Determine the [X, Y] coordinate at the center of the cell enclosing the given text.  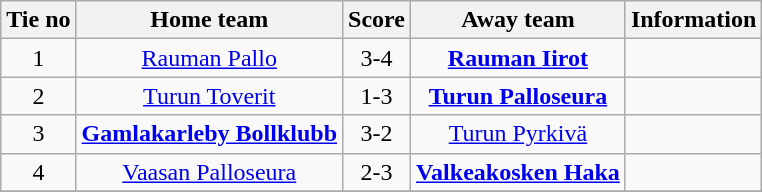
3 [38, 134]
3-4 [377, 58]
Vaasan Palloseura [209, 172]
Valkeakosken Haka [518, 172]
1 [38, 58]
Score [377, 20]
Information [693, 20]
4 [38, 172]
Away team [518, 20]
Gamlakarleby Bollklubb [209, 134]
2-3 [377, 172]
2 [38, 96]
Turun Pyrkivä [518, 134]
Rauman Pallo [209, 58]
1-3 [377, 96]
Turun Palloseura [518, 96]
Home team [209, 20]
Tie no [38, 20]
Rauman Iirot [518, 58]
Turun Toverit [209, 96]
3-2 [377, 134]
